Return [X, Y] of the center of cell containing provided text 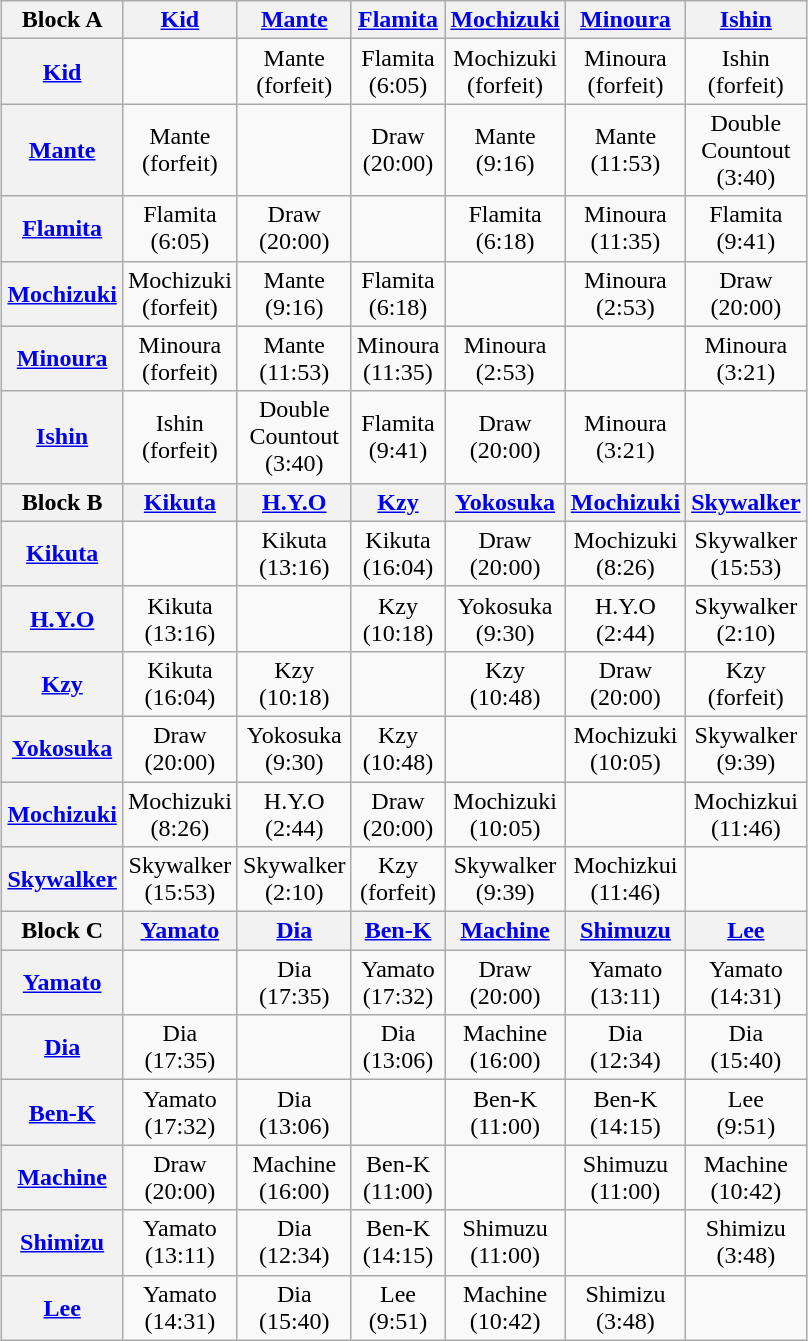
Shimizu [62, 1242]
Shimuzu [625, 931]
Block C [62, 931]
Block A [62, 20]
Block B [62, 502]
